Return the (x, y) coordinate for the center point of the cell that contains the specified text.  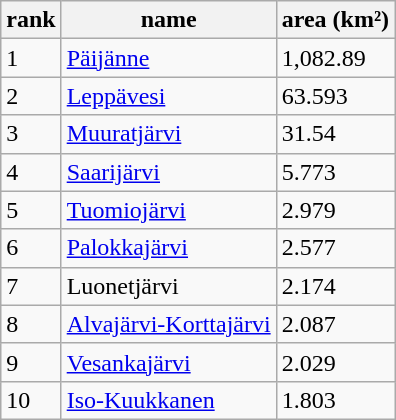
Saarijärvi (168, 172)
2.029 (335, 362)
2.087 (335, 324)
5.773 (335, 172)
Vesankajärvi (168, 362)
2.174 (335, 286)
name (168, 20)
Iso-Kuukkanen (168, 400)
Luonetjärvi (168, 286)
2.577 (335, 248)
Leppävesi (168, 96)
31.54 (335, 134)
2.979 (335, 210)
1,082.89 (335, 58)
3 (31, 134)
1.803 (335, 400)
Alvajärvi-Korttajärvi (168, 324)
Tuomiojärvi (168, 210)
area (km²) (335, 20)
63.593 (335, 96)
10 (31, 400)
6 (31, 248)
rank (31, 20)
8 (31, 324)
9 (31, 362)
1 (31, 58)
7 (31, 286)
Palokkajärvi (168, 248)
4 (31, 172)
Muuratjärvi (168, 134)
2 (31, 96)
Päijänne (168, 58)
5 (31, 210)
